From the cell containing the given text, extract its center point as [X, Y] coordinate. 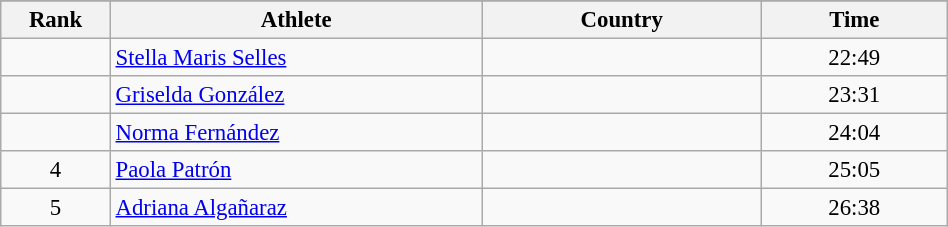
Paola Patrón [296, 170]
Norma Fernández [296, 133]
4 [56, 170]
23:31 [854, 95]
22:49 [854, 58]
Country [622, 20]
26:38 [854, 208]
5 [56, 208]
25:05 [854, 170]
Athlete [296, 20]
24:04 [854, 133]
Adriana Algañaraz [296, 208]
Time [854, 20]
Stella Maris Selles [296, 58]
Rank [56, 20]
Griselda González [296, 95]
